Locate the cell with the specified text and output its (X, Y) center coordinate. 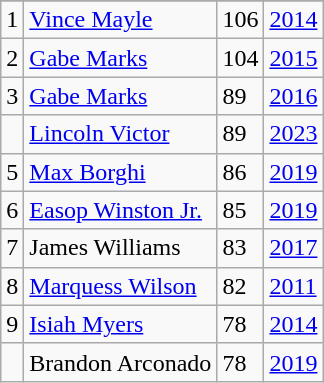
1 (12, 20)
7 (12, 248)
2017 (294, 248)
6 (12, 210)
104 (240, 58)
2 (12, 58)
3 (12, 96)
82 (240, 286)
86 (240, 172)
83 (240, 248)
2016 (294, 96)
Marquess Wilson (120, 286)
5 (12, 172)
Max Borghi (120, 172)
Lincoln Victor (120, 134)
James Williams (120, 248)
Brandon Arconado (120, 362)
8 (12, 286)
2015 (294, 58)
106 (240, 20)
Isiah Myers (120, 324)
Easop Winston Jr. (120, 210)
85 (240, 210)
2023 (294, 134)
Vince Mayle (120, 20)
9 (12, 324)
2011 (294, 286)
